Locate the cell with the specified text and output its [X, Y] center coordinate. 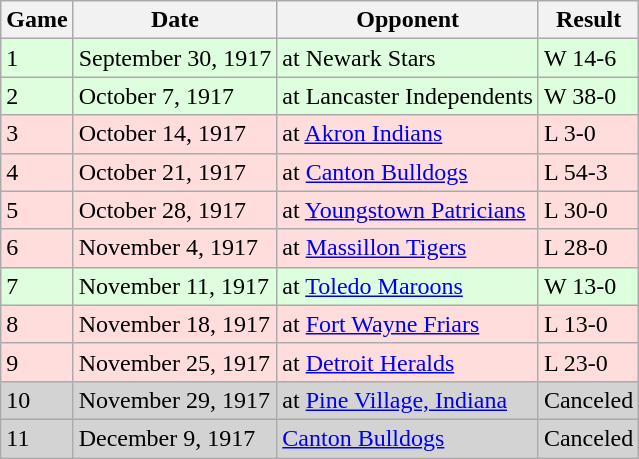
December 9, 1917 [175, 438]
at Canton Bulldogs [408, 172]
at Toledo Maroons [408, 286]
L 3-0 [588, 134]
November 29, 1917 [175, 400]
October 28, 1917 [175, 210]
Opponent [408, 20]
6 [37, 248]
October 7, 1917 [175, 96]
8 [37, 324]
5 [37, 210]
2 [37, 96]
1 [37, 58]
at Akron Indians [408, 134]
Date [175, 20]
November 4, 1917 [175, 248]
7 [37, 286]
November 11, 1917 [175, 286]
October 14, 1917 [175, 134]
Canton Bulldogs [408, 438]
L 13-0 [588, 324]
at Detroit Heralds [408, 362]
at Pine Village, Indiana [408, 400]
November 18, 1917 [175, 324]
4 [37, 172]
November 25, 1917 [175, 362]
at Youngstown Patricians [408, 210]
10 [37, 400]
at Fort Wayne Friars [408, 324]
at Lancaster Independents [408, 96]
September 30, 1917 [175, 58]
Result [588, 20]
L 23-0 [588, 362]
W 38-0 [588, 96]
W 14-6 [588, 58]
L 30-0 [588, 210]
at Massillon Tigers [408, 248]
Game [37, 20]
at Newark Stars [408, 58]
9 [37, 362]
October 21, 1917 [175, 172]
11 [37, 438]
W 13-0 [588, 286]
L 28-0 [588, 248]
L 54-3 [588, 172]
3 [37, 134]
